Locate the cell with the specified text and output its (x, y) center coordinate. 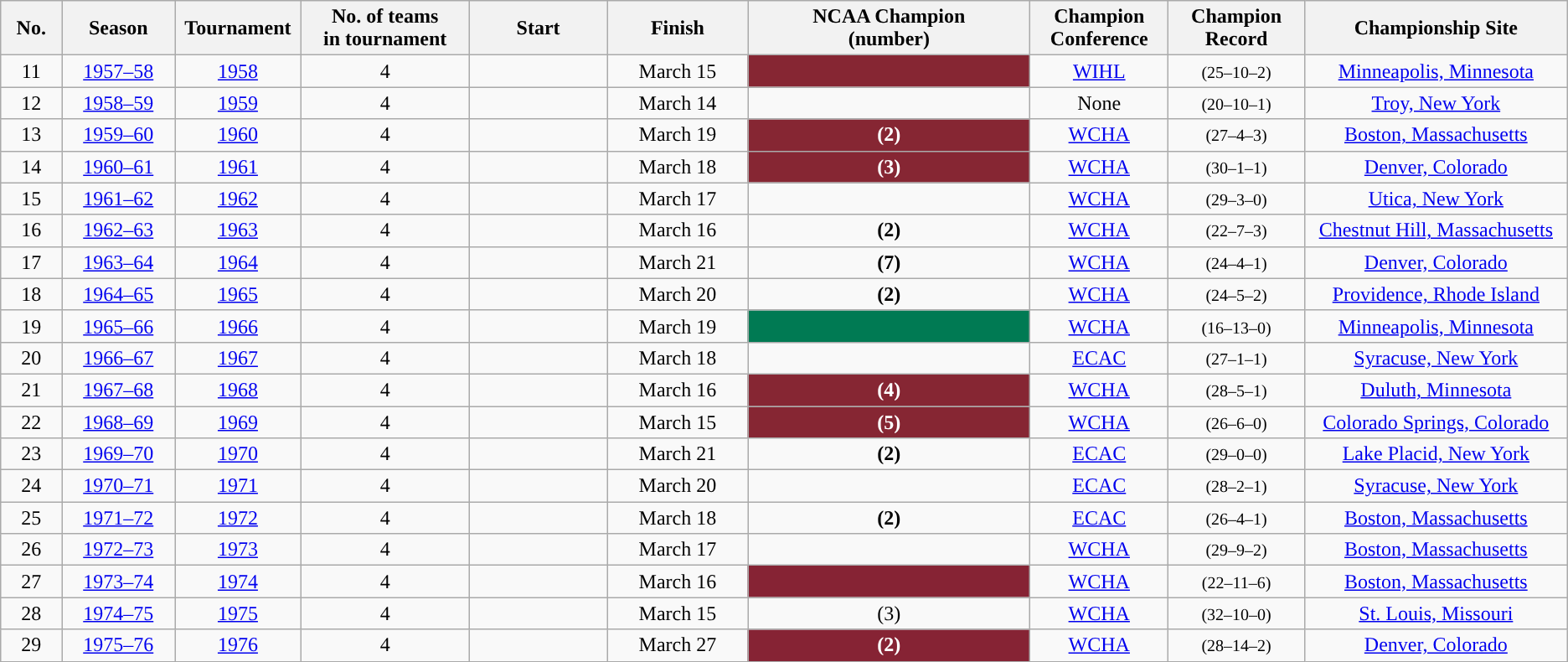
(29–0–0) (1236, 454)
None (1099, 103)
No. (32, 28)
18 (32, 294)
23 (32, 454)
(27–1–1) (1236, 358)
March 14 (678, 103)
(24–4–1) (1236, 262)
ChampionRecord (1236, 28)
28 (32, 613)
Lake Placid, New York (1436, 454)
1963 (238, 230)
(29–9–2) (1236, 550)
1976 (238, 645)
1961 (238, 167)
(20–10–1) (1236, 103)
(28–14–2) (1236, 645)
1959 (238, 103)
(29–3–0) (1236, 199)
25 (32, 518)
March 27 (678, 645)
1975 (238, 613)
ChampionConference (1099, 28)
12 (32, 103)
1969 (238, 422)
(26–6–0) (1236, 422)
27 (32, 582)
Tournament (238, 28)
Chestnut Hill, Massachusetts (1436, 230)
1964–65 (119, 294)
Season (119, 28)
(32–10–0) (1236, 613)
NCAA Champion(number) (890, 28)
1972 (238, 518)
1974–75 (119, 613)
(16–13–0) (1236, 326)
Finish (678, 28)
11 (32, 71)
Colorado Springs, Colorado (1436, 422)
1975–76 (119, 645)
St. Louis, Missouri (1436, 613)
(25–10–2) (1236, 71)
1962–63 (119, 230)
1971 (238, 486)
(24–5–2) (1236, 294)
1967 (238, 358)
1958–59 (119, 103)
1962 (238, 199)
Troy, New York (1436, 103)
Championship Site (1436, 28)
16 (32, 230)
Duluth, Minnesota (1436, 390)
WIHL (1099, 71)
1959–60 (119, 135)
1964 (238, 262)
1973 (238, 550)
1968 (238, 390)
(22–7–3) (1236, 230)
1958 (238, 71)
1963–64 (119, 262)
1965 (238, 294)
(22–11–6) (1236, 582)
1967–68 (119, 390)
Providence, Rhode Island (1436, 294)
1960 (238, 135)
15 (32, 199)
17 (32, 262)
(5) (890, 422)
1970–71 (119, 486)
(7) (890, 262)
1974 (238, 582)
24 (32, 486)
(26–4–1) (1236, 518)
19 (32, 326)
22 (32, 422)
(28–2–1) (1236, 486)
20 (32, 358)
14 (32, 167)
(4) (890, 390)
1970 (238, 454)
1966 (238, 326)
(30–1–1) (1236, 167)
No. of teamsin tournament (385, 28)
1961–62 (119, 199)
1966–67 (119, 358)
(28–5–1) (1236, 390)
1973–74 (119, 582)
Start (538, 28)
1957–58 (119, 71)
1965–66 (119, 326)
1972–73 (119, 550)
1960–61 (119, 167)
21 (32, 390)
26 (32, 550)
Utica, New York (1436, 199)
1968–69 (119, 422)
(27–4–3) (1236, 135)
1969–70 (119, 454)
13 (32, 135)
29 (32, 645)
1971–72 (119, 518)
